Search for the cell housing the specified text and yield its [x, y] center coordinate. 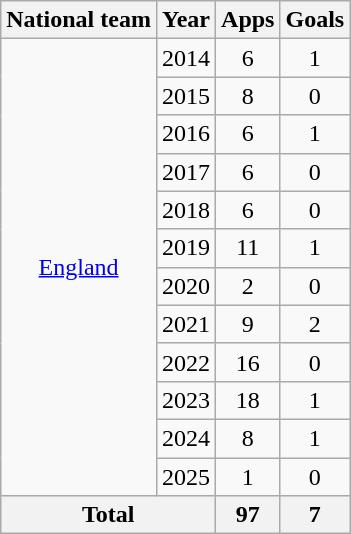
2023 [186, 400]
Goals [315, 20]
2015 [186, 96]
2022 [186, 362]
16 [248, 362]
2025 [186, 477]
2020 [186, 286]
2016 [186, 134]
Apps [248, 20]
2014 [186, 58]
9 [248, 324]
7 [315, 515]
2018 [186, 210]
2021 [186, 324]
11 [248, 248]
Year [186, 20]
97 [248, 515]
2017 [186, 172]
18 [248, 400]
National team [79, 20]
England [79, 268]
Total [108, 515]
2024 [186, 438]
2019 [186, 248]
